Scan for the cell matching the given text and deliver its (X, Y) coordinate at center. 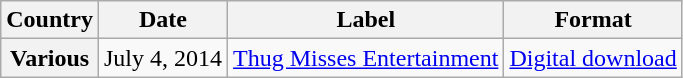
Country (50, 20)
Format (593, 20)
Label (366, 20)
Thug Misses Entertainment (366, 58)
Date (162, 20)
Digital download (593, 58)
July 4, 2014 (162, 58)
Various (50, 58)
